Identify which cell holds the provided text, then report its [x, y] central coordinate. 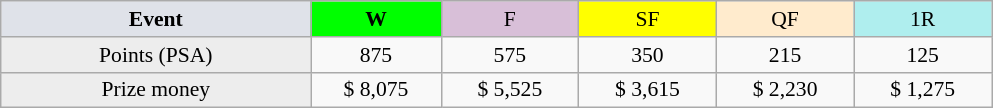
$ 8,075 [376, 90]
W [376, 19]
$ 2,230 [785, 90]
$ 3,615 [648, 90]
125 [923, 55]
350 [648, 55]
F [510, 19]
QF [785, 19]
Prize money [156, 90]
215 [785, 55]
1R [923, 19]
575 [510, 55]
$ 1,275 [923, 90]
SF [648, 19]
$ 5,525 [510, 90]
Event [156, 19]
Points (PSA) [156, 55]
875 [376, 55]
